Output the (x, y) coordinate of the center of the cell containing the given text.  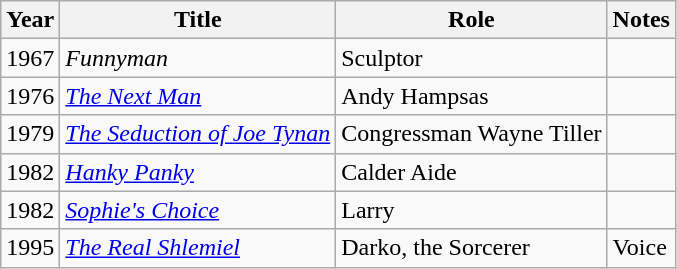
Year (30, 20)
Sophie's Choice (198, 210)
Andy Hampsas (472, 96)
Sculptor (472, 58)
The Seduction of Joe Tynan (198, 134)
The Real Shlemiel (198, 248)
Larry (472, 210)
Hanky Panky (198, 172)
1995 (30, 248)
Darko, the Sorcerer (472, 248)
1979 (30, 134)
1967 (30, 58)
Role (472, 20)
Calder Aide (472, 172)
Notes (641, 20)
Title (198, 20)
Voice (641, 248)
Congressman Wayne Tiller (472, 134)
1976 (30, 96)
Funnyman (198, 58)
The Next Man (198, 96)
